From the cell containing the given text, extract its center point as [x, y] coordinate. 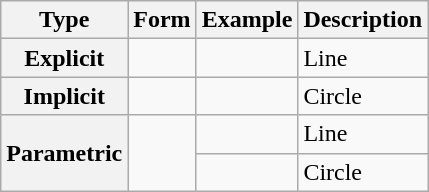
Form [162, 20]
Explicit [64, 58]
Example [247, 20]
Type [64, 20]
Parametric [64, 153]
Description [363, 20]
Implicit [64, 96]
